Return (x, y) of the center of cell containing provided text 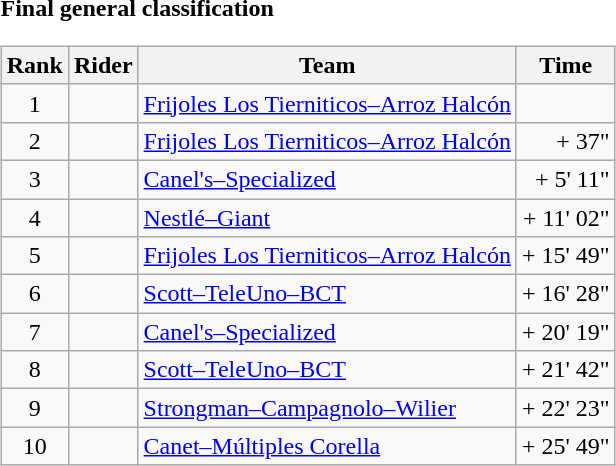
9 (34, 408)
6 (34, 294)
7 (34, 332)
+ 22' 23" (566, 408)
8 (34, 370)
+ 11' 02" (566, 217)
+ 5' 11" (566, 179)
+ 25' 49" (566, 446)
Team (327, 65)
Nestlé–Giant (327, 217)
Strongman–Campagnolo–Wilier (327, 408)
+ 20' 19" (566, 332)
4 (34, 217)
3 (34, 179)
Time (566, 65)
Rank (34, 65)
Canet–Múltiples Corella (327, 446)
Rider (103, 65)
+ 16' 28" (566, 294)
10 (34, 446)
5 (34, 256)
+ 37" (566, 141)
1 (34, 103)
+ 15' 49" (566, 256)
2 (34, 141)
+ 21' 42" (566, 370)
